Return the (x, y) coordinate for the center point of the cell that contains the specified text.  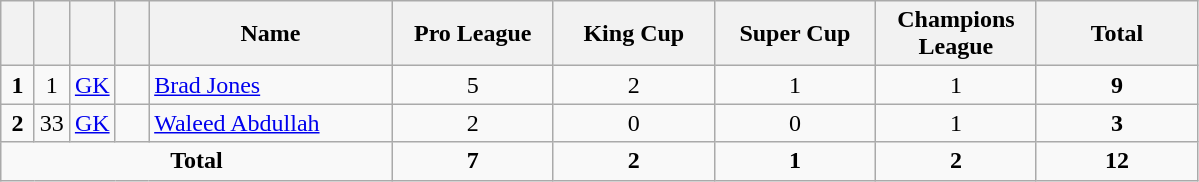
3 (1116, 123)
33 (52, 123)
King Cup (634, 34)
7 (472, 161)
Champions League (956, 34)
Name (271, 34)
Super Cup (794, 34)
Waleed Abdullah (271, 123)
5 (472, 85)
12 (1116, 161)
Brad Jones (271, 85)
9 (1116, 85)
Pro League (472, 34)
